Return [x, y] of the center of cell containing provided text 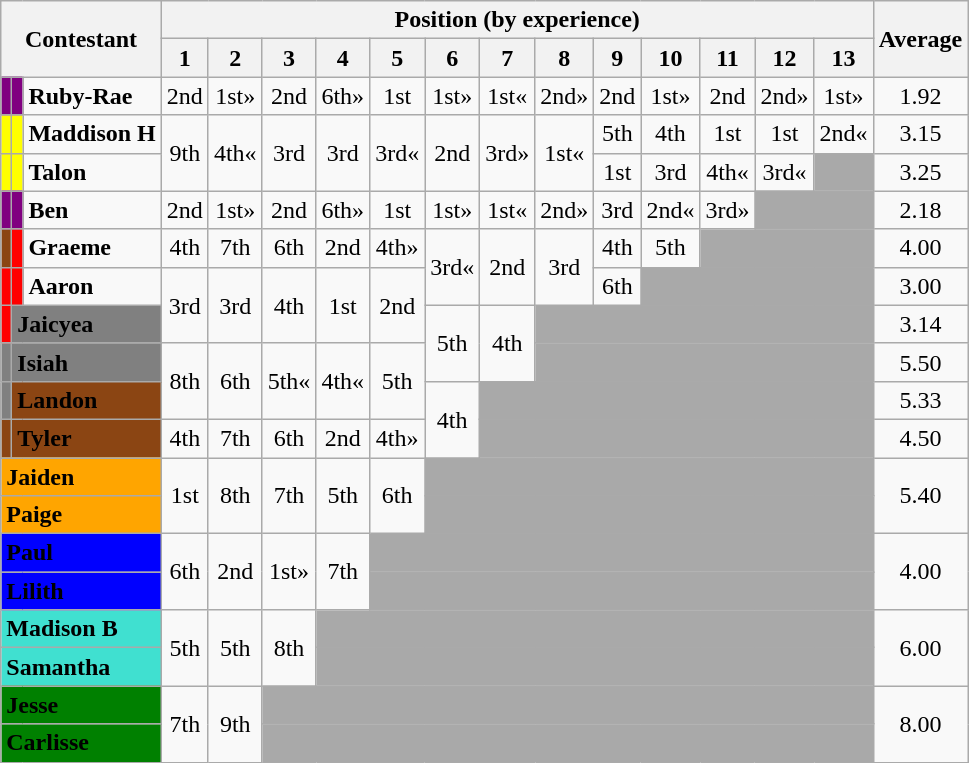
Jaicyea [87, 324]
8 [564, 58]
3 [289, 58]
4 [343, 58]
Tyler [87, 438]
Average [920, 39]
5th« [289, 381]
5.33 [920, 400]
Ben [92, 210]
2 [235, 58]
5.50 [920, 362]
Jaiden [82, 477]
Talon [92, 172]
11 [728, 58]
13 [844, 58]
3.00 [920, 286]
Position (by experience) [517, 20]
1.92 [920, 96]
Isiah [87, 362]
Lilith [82, 591]
Carlisse [82, 743]
3.25 [920, 172]
6 [452, 58]
5 [398, 58]
2.18 [920, 210]
Paul [82, 553]
3.15 [920, 134]
3.14 [920, 324]
8.00 [920, 724]
Graeme [92, 248]
6.00 [920, 648]
Jesse [82, 705]
4.50 [920, 438]
7 [508, 58]
9 [618, 58]
Contestant [82, 39]
Samantha [82, 667]
12 [784, 58]
Paige [82, 515]
Landon [87, 400]
1 [184, 58]
Madison B [82, 629]
Ruby-Rae [92, 96]
5.40 [920, 496]
Aaron [92, 286]
10 [670, 58]
Maddison H [92, 134]
